Provide the (x, y) coordinate of the cell's center where the given text is located.  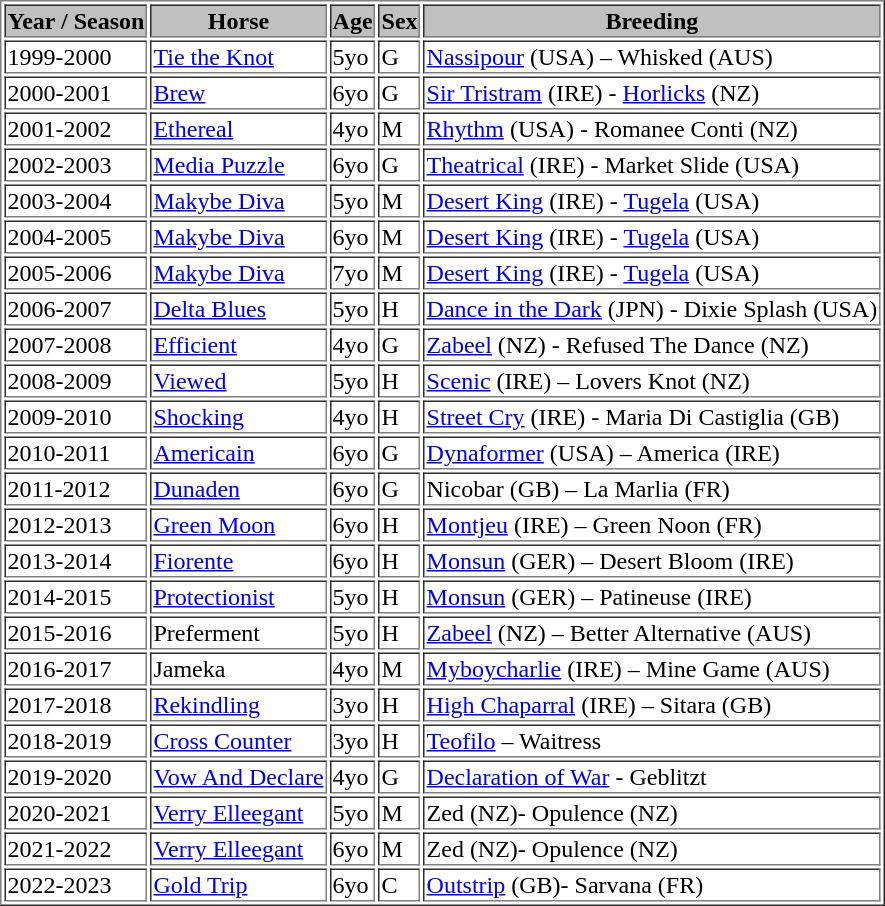
C (400, 884)
Monsun (GER) – Desert Bloom (IRE) (652, 560)
Nassipour (USA) – Whisked (AUS) (652, 56)
Dunaden (238, 488)
Rhythm (USA) - Romanee Conti (NZ) (652, 128)
Green Moon (238, 524)
Outstrip (GB)- Sarvana (FR) (652, 884)
Jameka (238, 668)
2014-2015 (76, 596)
Theatrical (IRE) - Market Slide (USA) (652, 164)
2003-2004 (76, 200)
Zabeel (NZ) – Better Alternative (AUS) (652, 632)
2004-2005 (76, 236)
Teofilo – Waitress (652, 740)
High Chaparral (IRE) – Sitara (GB) (652, 704)
Sex (400, 20)
2006-2007 (76, 308)
2005-2006 (76, 272)
Brew (238, 92)
2017-2018 (76, 704)
7yo (353, 272)
2012-2013 (76, 524)
2010-2011 (76, 452)
Montjeu (IRE) – Green Noon (FR) (652, 524)
Protectionist (238, 596)
Rekindling (238, 704)
2008-2009 (76, 380)
Shocking (238, 416)
Efficient (238, 344)
Myboycharlie (IRE) – Mine Game (AUS) (652, 668)
2009-2010 (76, 416)
2016-2017 (76, 668)
2007-2008 (76, 344)
2015-2016 (76, 632)
Scenic (IRE) – Lovers Knot (NZ) (652, 380)
Viewed (238, 380)
Street Cry (IRE) - Maria Di Castiglia (GB) (652, 416)
2018-2019 (76, 740)
Tie the Knot (238, 56)
Gold Trip (238, 884)
Americain (238, 452)
2013-2014 (76, 560)
Media Puzzle (238, 164)
Dance in the Dark (JPN) - Dixie Splash (USA) (652, 308)
2000-2001 (76, 92)
Declaration of War - Geblitzt (652, 776)
2002-2003 (76, 164)
Dynaformer (USA) – America (IRE) (652, 452)
Preferment (238, 632)
Nicobar (GB) – La Marlia (FR) (652, 488)
2001-2002 (76, 128)
Breeding (652, 20)
Monsun (GER) – Patineuse (IRE) (652, 596)
Sir Tristram (IRE) - Horlicks (NZ) (652, 92)
Age (353, 20)
Fiorente (238, 560)
2022-2023 (76, 884)
Delta Blues (238, 308)
Cross Counter (238, 740)
Year / Season (76, 20)
Zabeel (NZ) - Refused The Dance (NZ) (652, 344)
2021-2022 (76, 848)
2020-2021 (76, 812)
Vow And Declare (238, 776)
Horse (238, 20)
2011-2012 (76, 488)
1999-2000 (76, 56)
Ethereal (238, 128)
2019-2020 (76, 776)
